Detect which cell encompasses the target text, then output its [x, y] center coordinate. 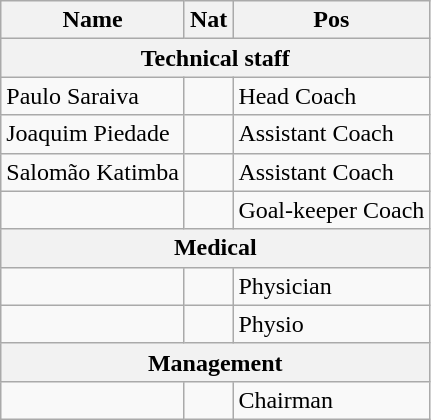
Medical [216, 248]
Physio [332, 324]
Nat [208, 20]
Joaquim Piedade [93, 134]
Goal-keeper Coach [332, 210]
Chairman [332, 400]
Head Coach [332, 96]
Paulo Saraiva [93, 96]
Salomão Katimba [93, 172]
Name [93, 20]
Physician [332, 286]
Technical staff [216, 58]
Pos [332, 20]
Management [216, 362]
